Scan for the cell matching the given text and deliver its (x, y) coordinate at center. 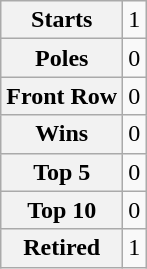
Wins (62, 134)
Front Row (62, 96)
Starts (62, 20)
Poles (62, 58)
Retired (62, 248)
Top 5 (62, 172)
Top 10 (62, 210)
